Capture the cell that displays the provided text and extract its (X, Y) central coordinate. 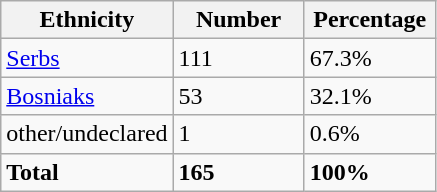
Percentage (370, 20)
Bosniaks (87, 96)
0.6% (370, 134)
Number (238, 20)
Serbs (87, 58)
1 (238, 134)
32.1% (370, 96)
Ethnicity (87, 20)
165 (238, 172)
Total (87, 172)
67.3% (370, 58)
53 (238, 96)
100% (370, 172)
other/undeclared (87, 134)
111 (238, 58)
